For the text-containing cell, return its midpoint in [X, Y] coordinate format. 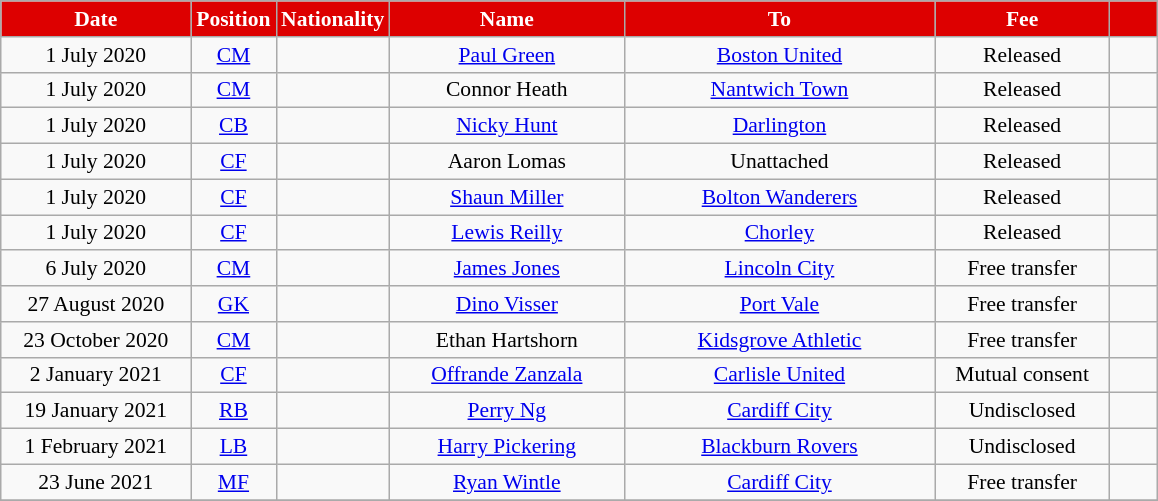
LB [234, 447]
MF [234, 482]
Kidsgrove Athletic [779, 340]
Fee [1022, 19]
2 January 2021 [96, 375]
Paul Green [506, 55]
To [779, 19]
Aaron Lomas [506, 162]
Connor Heath [506, 90]
23 June 2021 [96, 482]
23 October 2020 [96, 340]
RB [234, 411]
Ethan Hartshorn [506, 340]
Unattached [779, 162]
Shaun Miller [506, 197]
Bolton Wanderers [779, 197]
19 January 2021 [96, 411]
Blackburn Rovers [779, 447]
1 February 2021 [96, 447]
Nantwich Town [779, 90]
Boston United [779, 55]
Harry Pickering [506, 447]
Darlington [779, 126]
Chorley [779, 233]
Carlisle United [779, 375]
Mutual consent [1022, 375]
Perry Ng [506, 411]
Dino Visser [506, 304]
GK [234, 304]
Nicky Hunt [506, 126]
Name [506, 19]
Offrande Zanzala [506, 375]
Port Vale [779, 304]
James Jones [506, 269]
Position [234, 19]
Lewis Reilly [506, 233]
Lincoln City [779, 269]
Nationality [332, 19]
27 August 2020 [96, 304]
6 July 2020 [96, 269]
Ryan Wintle [506, 482]
CB [234, 126]
Date [96, 19]
